Return the [x, y] coordinate for the center point of the cell that contains the specified text.  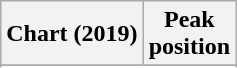
Peakposition [189, 34]
Chart (2019) [72, 34]
